Find where the given text appears and provide that cell's center as [X, Y] coordinate. 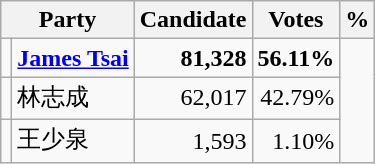
Candidate [193, 20]
42.79% [296, 98]
王少泉 [73, 140]
1,593 [193, 140]
81,328 [193, 58]
% [358, 20]
林志成 [73, 98]
56.11% [296, 58]
James Tsai [73, 58]
Party [68, 20]
62,017 [193, 98]
Votes [296, 20]
1.10% [296, 140]
